Provide the [x, y] coordinate of the cell's center where the given text is located.  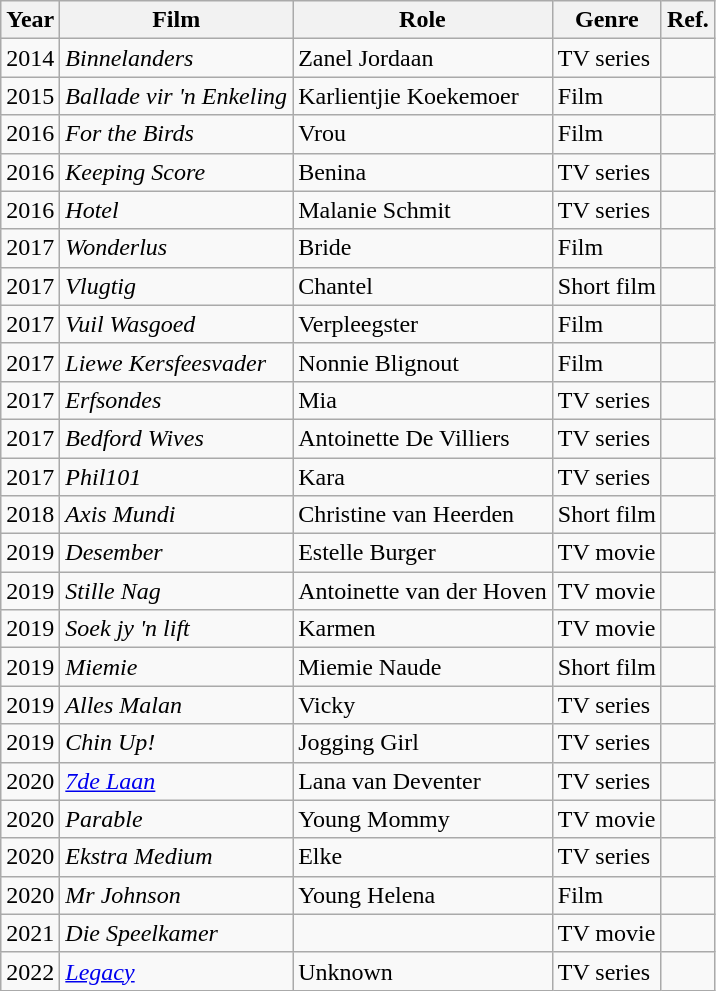
Vuil Wasgoed [176, 324]
Liewe Kersfeesvader [176, 362]
Bedford Wives [176, 438]
Nonnie Blignout [423, 362]
Parable [176, 819]
Vlugtig [176, 286]
Antoinette van der Hoven [423, 591]
Karlientjie Koekemoer [423, 96]
2021 [30, 933]
Kara [423, 477]
Die Speelkamer [176, 933]
Ekstra Medium [176, 857]
Hotel [176, 210]
Zanel Jordaan [423, 58]
Stille Nag [176, 591]
Soek jy 'n lift [176, 629]
Chantel [423, 286]
Malanie Schmit [423, 210]
Estelle Burger [423, 553]
Mia [423, 400]
Year [30, 20]
2022 [30, 971]
Legacy [176, 971]
Jogging Girl [423, 743]
Genre [606, 20]
Desember [176, 553]
Chin Up! [176, 743]
Benina [423, 172]
Ballade vir 'n Enkeling [176, 96]
Keeping Score [176, 172]
Antoinette De Villiers [423, 438]
Ref. [688, 20]
Phil101 [176, 477]
7de Laan [176, 781]
Christine van Heerden [423, 515]
Binnelanders [176, 58]
Verpleegster [423, 324]
Vrou [423, 134]
Lana van Deventer [423, 781]
For the Birds [176, 134]
Axis Mundi [176, 515]
2015 [30, 96]
Karmen [423, 629]
Erfsondes [176, 400]
Miemie Naude [423, 667]
Role [423, 20]
Mr Johnson [176, 895]
Elke [423, 857]
Miemie [176, 667]
Vicky [423, 705]
Young Mommy [423, 819]
Bride [423, 248]
Young Helena [423, 895]
Wonderlus [176, 248]
2014 [30, 58]
2018 [30, 515]
Unknown [423, 971]
Alles Malan [176, 705]
